For the text-containing cell, return its midpoint in (X, Y) coordinate format. 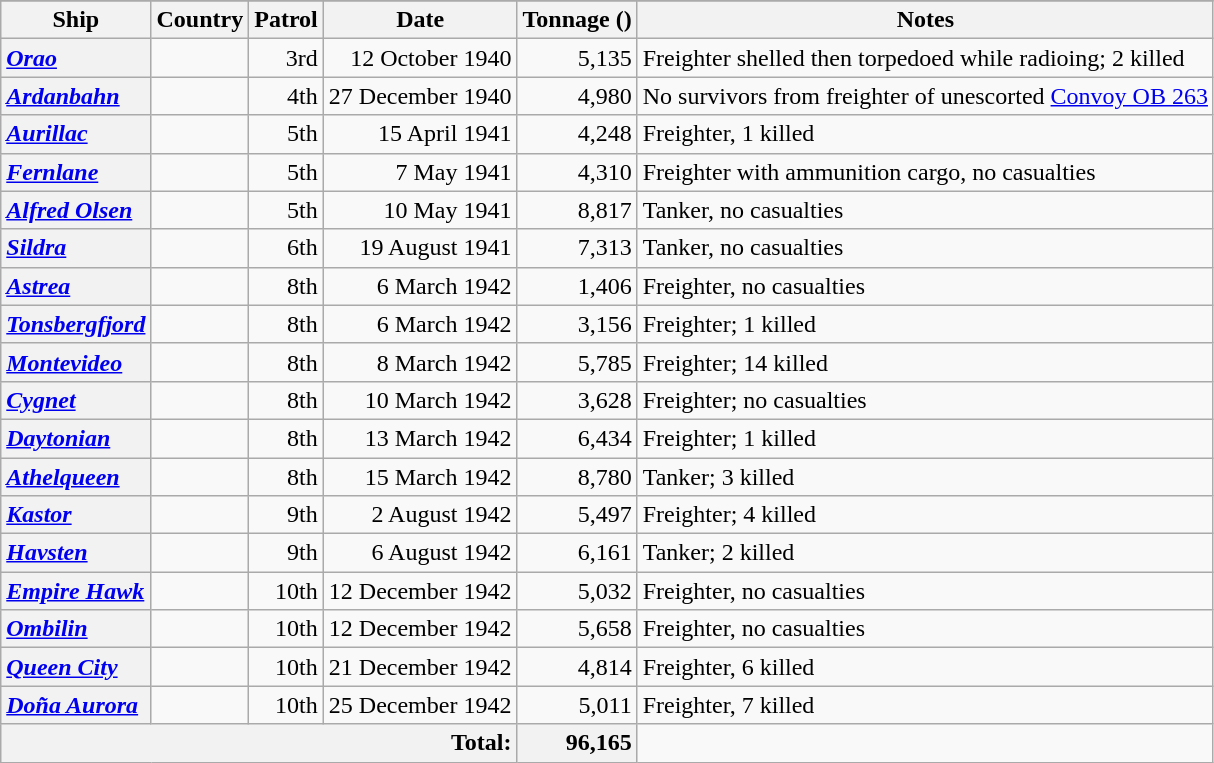
Sildra (76, 248)
Freighter, 6 killed (925, 667)
13 March 1942 (420, 438)
5,497 (577, 515)
Empire Hawk (76, 591)
Orao (76, 58)
3,628 (577, 400)
Daytonian (76, 438)
1,406 (577, 286)
5,658 (577, 629)
Alfred Olsen (76, 210)
Fernlane (76, 172)
3,156 (577, 324)
Freighter with ammunition cargo, no casualties (925, 172)
15 March 1942 (420, 477)
8,780 (577, 477)
6,434 (577, 438)
8 March 1942 (420, 362)
Ardanbahn (76, 96)
5,011 (577, 705)
Patrol (286, 20)
4th (286, 96)
Tanker; 3 killed (925, 477)
7 May 1941 (420, 172)
5,785 (577, 362)
Tonnage () (577, 20)
Cygnet (76, 400)
Kastor (76, 515)
5,135 (577, 58)
Date (420, 20)
No survivors from freighter of unescorted Convoy OB 263 (925, 96)
Montevideo (76, 362)
Notes (925, 20)
4,814 (577, 667)
Freighter; no casualties (925, 400)
5,032 (577, 591)
Athelqueen (76, 477)
Tonsbergfjord (76, 324)
Freighter; 14 killed (925, 362)
Freighter, 1 killed (925, 134)
10 May 1941 (420, 210)
12 October 1940 (420, 58)
Total: (259, 743)
6 August 1942 (420, 553)
15 April 1941 (420, 134)
4,980 (577, 96)
7,313 (577, 248)
3rd (286, 58)
Tanker; 2 killed (925, 553)
Queen City (76, 667)
Freighter shelled then torpedoed while radioing; 2 killed (925, 58)
Freighter, 7 killed (925, 705)
Ombilin (76, 629)
Ship (76, 20)
96,165 (577, 743)
Havsten (76, 553)
Astrea (76, 286)
Freighter; 4 killed (925, 515)
8,817 (577, 210)
4,248 (577, 134)
2 August 1942 (420, 515)
6,161 (577, 553)
27 December 1940 (420, 96)
10 March 1942 (420, 400)
25 December 1942 (420, 705)
4,310 (577, 172)
21 December 1942 (420, 667)
Country (200, 20)
Doña Aurora (76, 705)
6th (286, 248)
19 August 1941 (420, 248)
Aurillac (76, 134)
